Detect which cell encompasses the target text, then output its [X, Y] center coordinate. 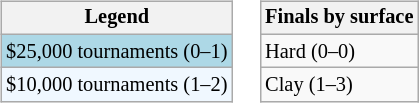
$25,000 tournaments (0–1) [116, 51]
Hard (0–0) [339, 51]
Legend [116, 18]
$10,000 tournaments (1–2) [116, 85]
Clay (1–3) [339, 85]
Finals by surface [339, 18]
